Identify which cell holds the provided text, then report its (x, y) central coordinate. 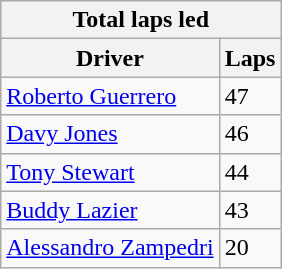
44 (250, 172)
Davy Jones (110, 134)
Laps (250, 58)
Tony Stewart (110, 172)
47 (250, 96)
20 (250, 248)
43 (250, 210)
Roberto Guerrero (110, 96)
Alessandro Zampedri (110, 248)
46 (250, 134)
Total laps led (141, 20)
Buddy Lazier (110, 210)
Driver (110, 58)
